From the cell containing the given text, extract its center point as (x, y) coordinate. 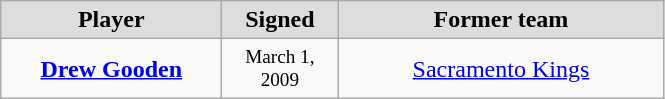
Signed (280, 20)
Drew Gooden (112, 69)
Former team (501, 20)
Sacramento Kings (501, 69)
Player (112, 20)
March 1, 2009 (280, 69)
